Extract the [x, y] coordinate from the center of the cell holding the provided text.  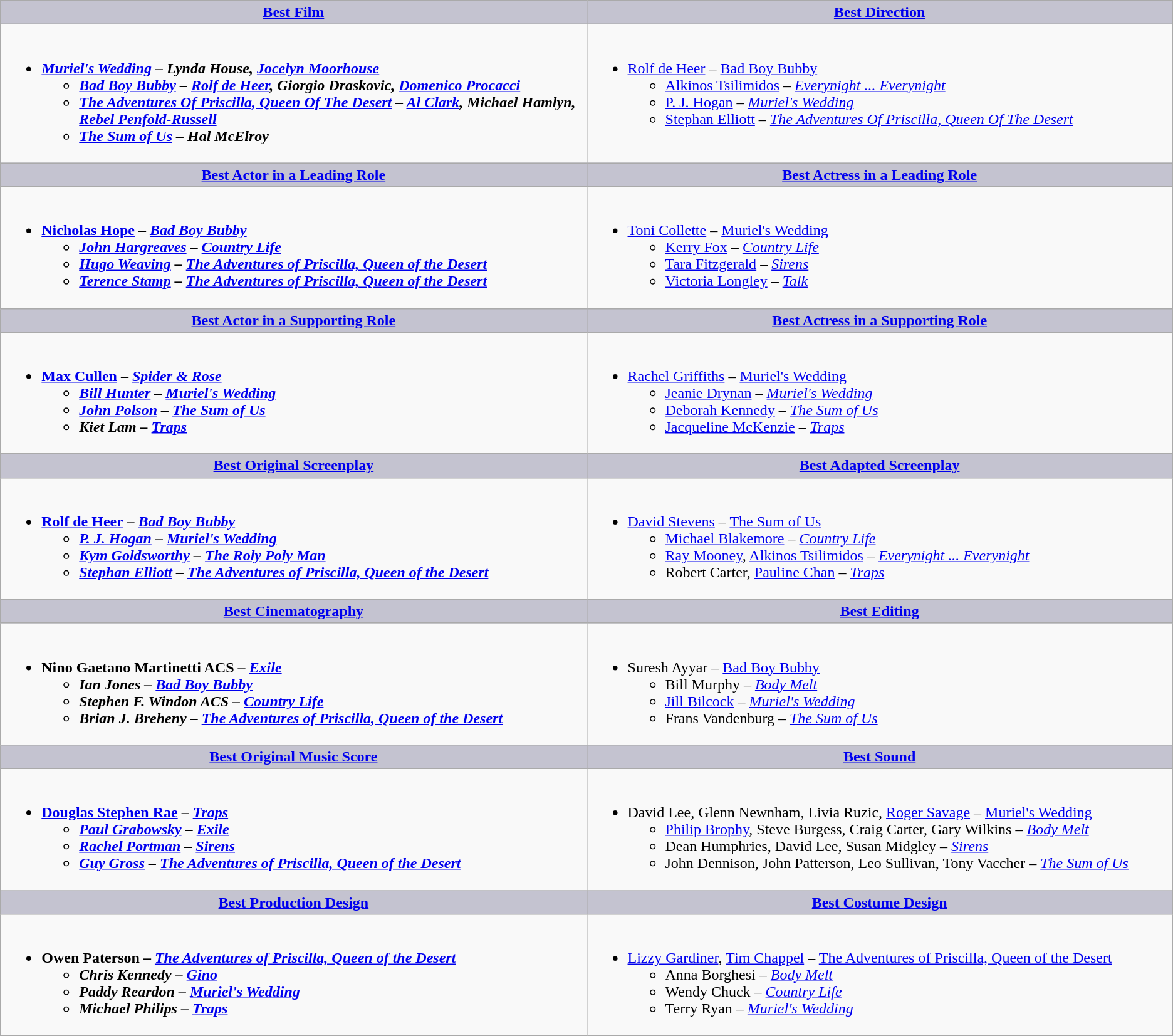
Douglas Stephen Rae – TrapsPaul Grabowsky – ExileRachel Portman – SirensGuy Gross – The Adventures of Priscilla, Queen of the Desert [293, 829]
Best Original Music Score [293, 756]
Suresh Ayyar – Bad Boy BubbyBill Murphy – Body MeltJill Bilcock – Muriel's WeddingFrans Vandenburg – The Sum of Us [880, 684]
Best Actress in a Supporting Role [880, 320]
Best Actor in a Leading Role [293, 175]
Best Sound [880, 756]
Best Cinematography [293, 611]
Best Adapted Screenplay [880, 466]
Toni Collette – Muriel's WeddingKerry Fox – Country LifeTara Fitzgerald – SirensVictoria Longley – Talk [880, 248]
Best Original Screenplay [293, 466]
Best Editing [880, 611]
Best Costume Design [880, 902]
Best Actress in a Leading Role [880, 175]
Rachel Griffiths – Muriel's WeddingJeanie Drynan – Muriel's WeddingDeborah Kennedy – The Sum of UsJacqueline McKenzie – Traps [880, 393]
Best Film [293, 13]
Owen Paterson – The Adventures of Priscilla, Queen of the DesertChris Kennedy – GinoPaddy Reardon – Muriel's WeddingMichael Philips – Traps [293, 975]
Best Actor in a Supporting Role [293, 320]
Max Cullen – Spider & RoseBill Hunter – Muriel's WeddingJohn Polson – The Sum of UsKiet Lam – Traps [293, 393]
Best Production Design [293, 902]
Best Direction [880, 13]
